Identify which cell holds the provided text, then report its (X, Y) central coordinate. 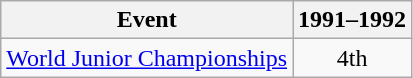
World Junior Championships (147, 58)
Event (147, 20)
1991–1992 (352, 20)
4th (352, 58)
